Determine the [X, Y] coordinate at the center of the cell enclosing the given text.  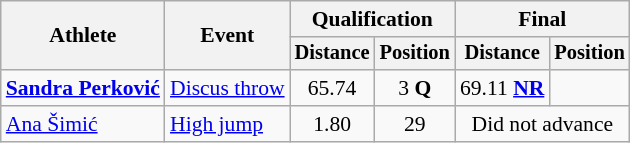
Did not advance [542, 124]
29 [415, 124]
Athlete [83, 36]
Sandra Perković [83, 88]
Qualification [372, 19]
Ana Šimić [83, 124]
Event [228, 36]
Discus throw [228, 88]
1.80 [332, 124]
High jump [228, 124]
Final [542, 19]
3 Q [415, 88]
65.74 [332, 88]
69.11 NR [502, 88]
